Return the (X, Y) coordinate for the center point of the cell that contains the specified text.  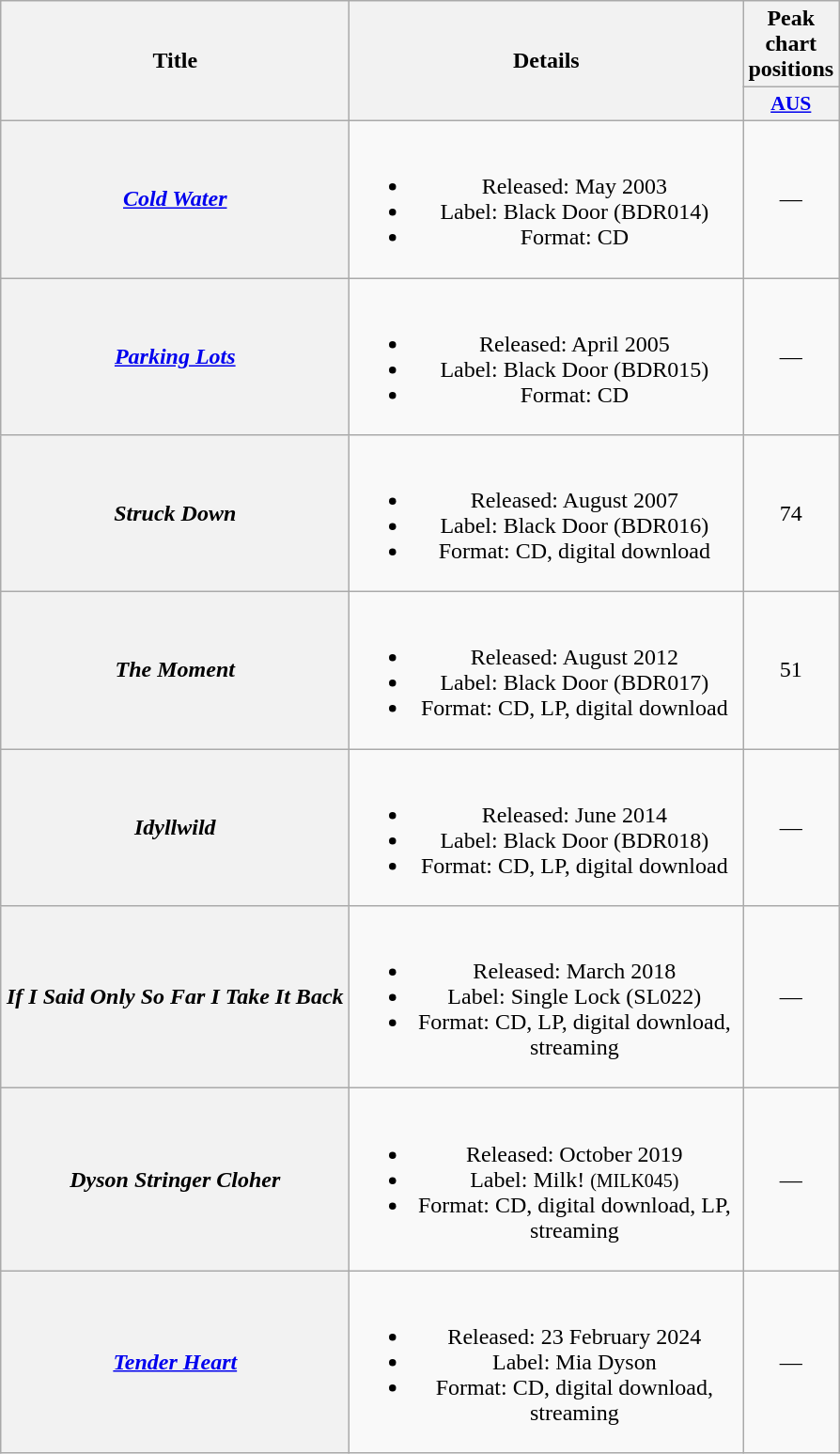
Peak chart positions (791, 44)
Cold Water (175, 199)
74 (791, 513)
If I Said Only So Far I Take It Back (175, 997)
Released: October 2019Label: Milk! (MILK045)Format: CD, digital download, LP, streaming (547, 1180)
Released: August 2012Label: Black Door (BDR017)Format: CD, LP, digital download (547, 671)
Released: April 2005Label: Black Door (BDR015)Format: CD (547, 357)
Parking Lots (175, 357)
Released: 23 February 2024Label: Mia DysonFormat: CD, digital download, streaming (547, 1362)
Released: March 2018Label: Single Lock (SL022)Format: CD, LP, digital download, streaming (547, 997)
Title (175, 61)
Tender Heart (175, 1362)
The Moment (175, 671)
Dyson Stringer Cloher (175, 1180)
51 (791, 671)
Details (547, 61)
AUS (791, 104)
Released: August 2007Label: Black Door (BDR016)Format: CD, digital download (547, 513)
Released: June 2014Label: Black Door (BDR018)Format: CD, LP, digital download (547, 827)
Struck Down (175, 513)
Released: May 2003Label: Black Door (BDR014)Format: CD (547, 199)
Idyllwild (175, 827)
